Return the (x, y) coordinate for the center point of the cell that contains the specified text.  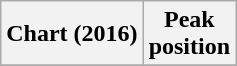
Chart (2016) (72, 34)
Peak position (189, 34)
